Identify which cell holds the provided text, then report its (X, Y) central coordinate. 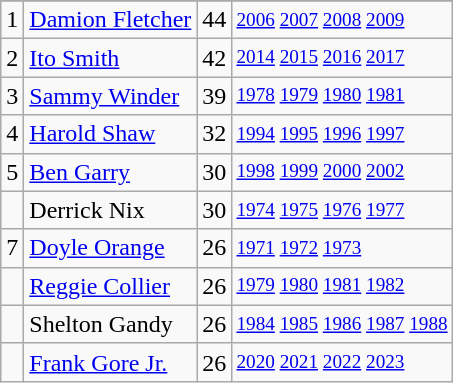
1 (12, 20)
Reggie Collier (110, 286)
1984 1985 1986 1987 1988 (342, 324)
Doyle Orange (110, 248)
2 (12, 58)
Damion Fletcher (110, 20)
Sammy Winder (110, 96)
2014 2015 2016 2017 (342, 58)
1979 1980 1981 1982 (342, 286)
Harold Shaw (110, 134)
42 (214, 58)
1971 1972 1973 (342, 248)
32 (214, 134)
4 (12, 134)
44 (214, 20)
Ito Smith (110, 58)
3 (12, 96)
39 (214, 96)
5 (12, 172)
Shelton Gandy (110, 324)
Ben Garry (110, 172)
1998 1999 2000 2002 (342, 172)
1994 1995 1996 1997 (342, 134)
1978 1979 1980 1981 (342, 96)
7 (12, 248)
Derrick Nix (110, 210)
1974 1975 1976 1977 (342, 210)
2020 2021 2022 2023 (342, 362)
2006 2007 2008 2009 (342, 20)
Frank Gore Jr. (110, 362)
